From the cell containing the given text, extract its center point as [X, Y] coordinate. 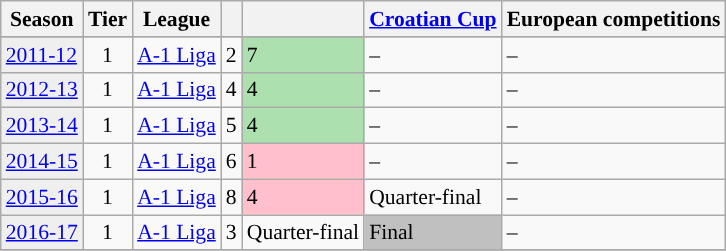
2 [232, 55]
2013-14 [42, 126]
8 [232, 197]
2015-16 [42, 197]
Final [432, 233]
League [176, 19]
Season [42, 19]
3 [232, 233]
5 [232, 126]
2016-17 [42, 233]
2012-13 [42, 90]
2014-15 [42, 162]
Croatian Cup [432, 19]
6 [232, 162]
2011-12 [42, 55]
European competitions [614, 19]
7 [303, 55]
Tier [108, 19]
